From the cell containing the given text, extract its center point as (x, y) coordinate. 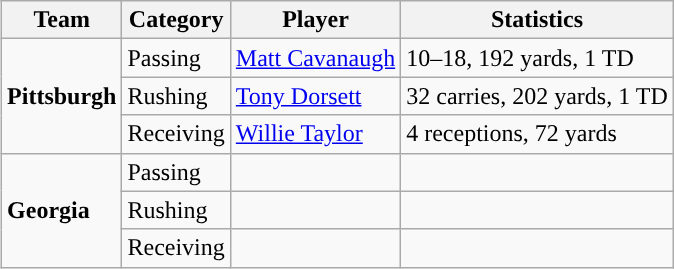
Pittsburgh (62, 96)
Willie Taylor (315, 134)
Statistics (538, 20)
4 receptions, 72 yards (538, 134)
Team (62, 20)
Tony Dorsett (315, 96)
32 carries, 202 yards, 1 TD (538, 96)
Georgia (62, 210)
Matt Cavanaugh (315, 58)
Player (315, 20)
Category (176, 20)
10–18, 192 yards, 1 TD (538, 58)
